Find where the given text appears and provide that cell's center as [X, Y] coordinate. 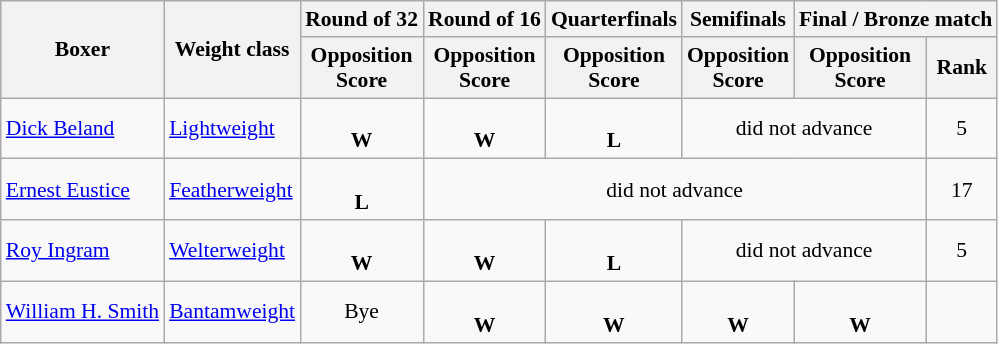
Round of 16 [484, 19]
Bye [362, 312]
William H. Smith [82, 312]
Ernest Eustice [82, 190]
Semifinals [738, 19]
Rank [962, 68]
Roy Ingram [82, 250]
17 [962, 190]
Welterweight [232, 250]
Quarterfinals [614, 19]
Bantamweight [232, 312]
Final / Bronze match [896, 19]
Lightweight [232, 128]
Featherweight [232, 190]
Round of 32 [362, 19]
Weight class [232, 50]
Dick Beland [82, 128]
Boxer [82, 50]
